Pinpoint the cell where the given text exists, returning its (X, Y) midpoint coordinate. 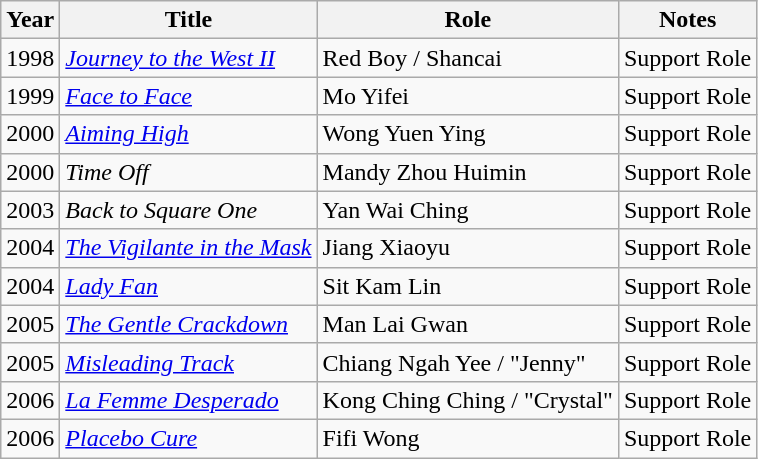
Year (30, 20)
Aiming High (188, 134)
Lady Fan (188, 286)
Red Boy / Shancai (468, 58)
Kong Ching Ching / "Crystal" (468, 400)
Journey to the West II (188, 58)
Title (188, 20)
Back to Square One (188, 210)
La Femme Desperado (188, 400)
Mo Yifei (468, 96)
Man Lai Gwan (468, 324)
Placebo Cure (188, 438)
1998 (30, 58)
The Vigilante in the Mask (188, 248)
Time Off (188, 172)
Chiang Ngah Yee / "Jenny" (468, 362)
Face to Face (188, 96)
Fifi Wong (468, 438)
Mandy Zhou Huimin (468, 172)
Yan Wai Ching (468, 210)
1999 (30, 96)
Jiang Xiaoyu (468, 248)
Sit Kam Lin (468, 286)
Notes (687, 20)
Wong Yuen Ying (468, 134)
Role (468, 20)
The Gentle Crackdown (188, 324)
2003 (30, 210)
Misleading Track (188, 362)
